Scan for the cell matching the given text and deliver its [X, Y] coordinate at center. 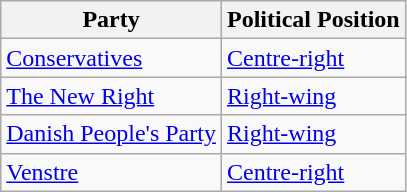
Party [112, 20]
Conservatives [112, 58]
Political Position [313, 20]
Venstre [112, 172]
The New Right [112, 96]
Danish People's Party [112, 134]
